Scan for the cell matching the given text and deliver its [x, y] coordinate at center. 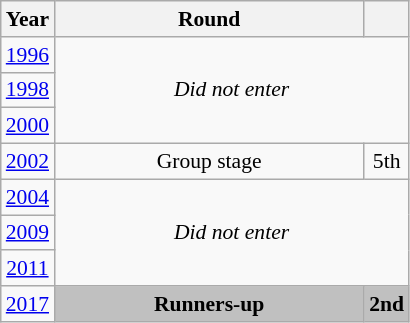
2004 [28, 197]
Runners-up [209, 304]
2017 [28, 304]
Round [209, 19]
2nd [386, 304]
1996 [28, 55]
2000 [28, 126]
2009 [28, 233]
1998 [28, 90]
5th [386, 162]
2011 [28, 269]
2002 [28, 162]
Year [28, 19]
Group stage [209, 162]
